Scan for the cell matching the given text and deliver its [x, y] coordinate at center. 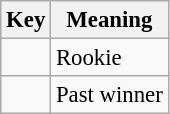
Key [26, 20]
Rookie [110, 58]
Past winner [110, 95]
Meaning [110, 20]
